Pinpoint the cell where the given text exists, returning its [x, y] midpoint coordinate. 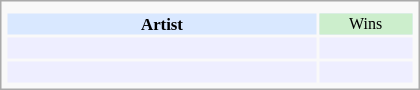
Wins [366, 24]
Artist [162, 24]
